Return [X, Y] of the center of cell containing provided text 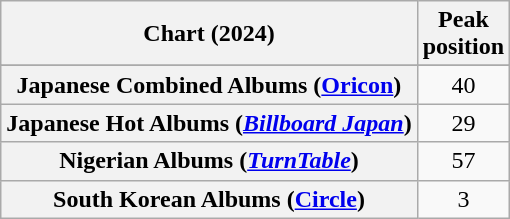
40 [463, 85]
29 [463, 123]
Japanese Hot Albums (Billboard Japan) [209, 123]
3 [463, 199]
Nigerian Albums (TurnTable) [209, 161]
South Korean Albums (Circle) [209, 199]
57 [463, 161]
Chart (2024) [209, 34]
Peakposition [463, 34]
Japanese Combined Albums (Oricon) [209, 85]
